Identify which cell holds the provided text, then report its (X, Y) central coordinate. 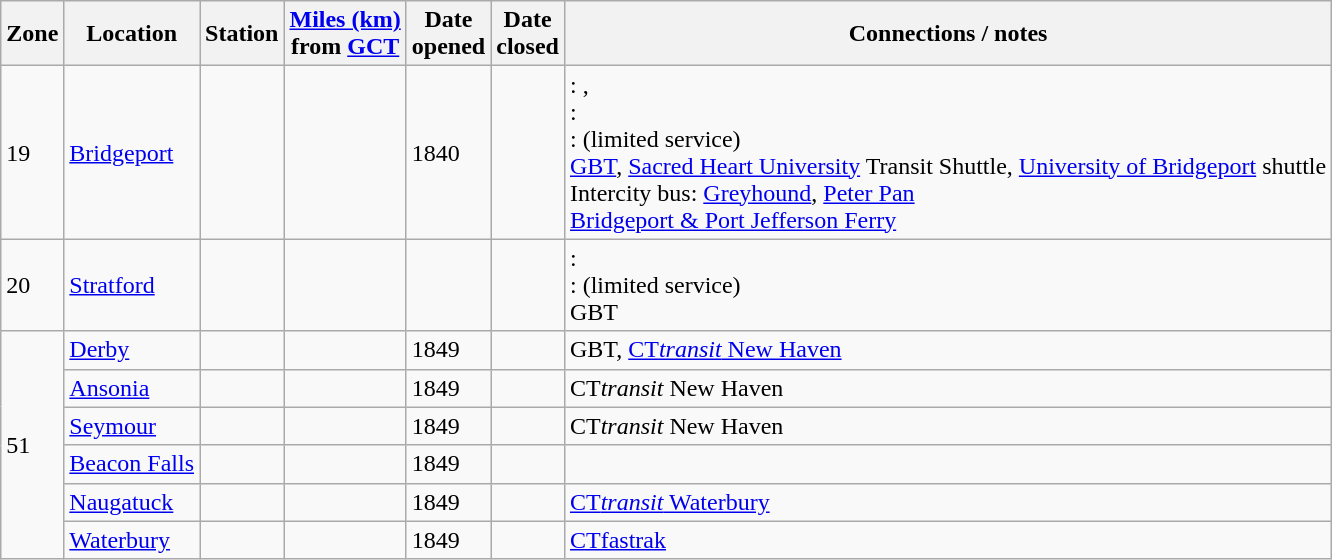
51 (32, 445)
Zone (32, 34)
Beacon Falls (132, 464)
Miles (km)from GCT (345, 34)
Naugatuck (132, 502)
GBT, CTtransit New Haven (948, 350)
Derby (132, 350)
: : (limited service) GBT (948, 285)
20 (32, 285)
Station (242, 34)
CTtransit Waterbury (948, 502)
Dateopened (448, 34)
Dateclosed (528, 34)
Waterbury (132, 540)
Connections / notes (948, 34)
CTfastrak (948, 540)
Ansonia (132, 388)
Bridgeport (132, 152)
19 (32, 152)
1840 (448, 152)
Seymour (132, 426)
Location (132, 34)
Stratford (132, 285)
